Search for the cell housing the specified text and yield its (x, y) center coordinate. 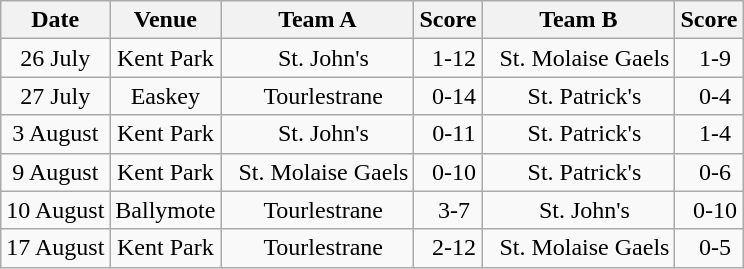
1-4 (709, 134)
0-11 (448, 134)
Easkey (166, 96)
17 August (56, 248)
1-9 (709, 58)
2-12 (448, 248)
3 August (56, 134)
Date (56, 20)
Team B (578, 20)
26 July (56, 58)
Venue (166, 20)
Team A (318, 20)
1-12 (448, 58)
0-4 (709, 96)
3-7 (448, 210)
9 August (56, 172)
Ballymote (166, 210)
0-5 (709, 248)
0-14 (448, 96)
10 August (56, 210)
27 July (56, 96)
0-6 (709, 172)
